Detect which cell encompasses the target text, then output its (x, y) center coordinate. 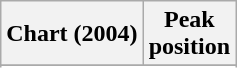
Peakposition (189, 34)
Chart (2004) (72, 34)
